Identify which cell holds the provided text, then report its [X, Y] central coordinate. 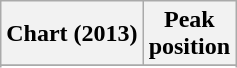
Chart (2013) [72, 34]
Peakposition [189, 34]
